For the text-containing cell, return its midpoint in [X, Y] coordinate format. 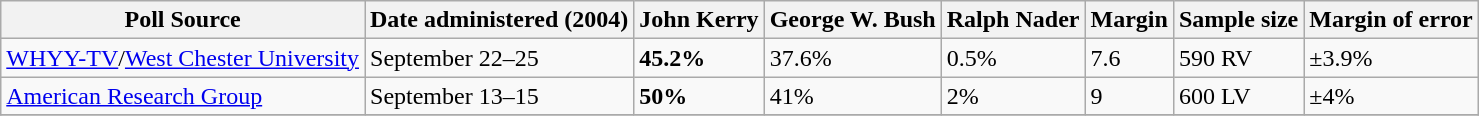
September 13–15 [498, 96]
John Kerry [699, 20]
7.6 [1129, 58]
Sample size [1238, 20]
37.6% [852, 58]
0.5% [1013, 58]
±4% [1392, 96]
600 LV [1238, 96]
2% [1013, 96]
Margin of error [1392, 20]
50% [699, 96]
Ralph Nader [1013, 20]
Poll Source [183, 20]
George W. Bush [852, 20]
±3.9% [1392, 58]
American Research Group [183, 96]
Date administered (2004) [498, 20]
9 [1129, 96]
45.2% [699, 58]
41% [852, 96]
WHYY-TV/West Chester University [183, 58]
September 22–25 [498, 58]
590 RV [1238, 58]
Margin [1129, 20]
